Extract the (x, y) coordinate from the center of the cell holding the provided text.  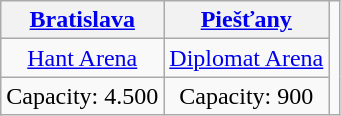
Diplomat Arena (246, 58)
Capacity: 900 (246, 96)
Bratislava (82, 20)
Capacity: 4.500 (82, 96)
Piešťany (246, 20)
Hant Arena (82, 58)
